Detect which cell encompasses the target text, then output its [x, y] center coordinate. 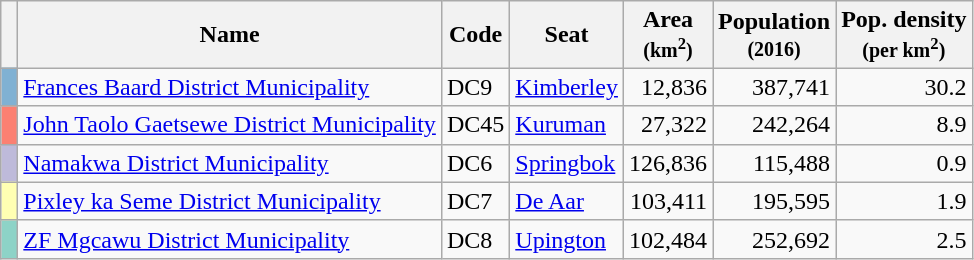
De Aar [567, 201]
103,411 [668, 201]
Code [475, 34]
Seat [567, 34]
27,322 [668, 125]
Upington [567, 239]
Population(2016) [774, 34]
Name [230, 34]
2.5 [904, 239]
252,692 [774, 239]
8.9 [904, 125]
DC6 [475, 163]
Kimberley [567, 87]
242,264 [774, 125]
195,595 [774, 201]
115,488 [774, 163]
Namakwa District Municipality [230, 163]
DC45 [475, 125]
Pop. density(per km2) [904, 34]
387,741 [774, 87]
DC8 [475, 239]
DC7 [475, 201]
126,836 [668, 163]
Area(km2) [668, 34]
DC9 [475, 87]
12,836 [668, 87]
Kuruman [567, 125]
ZF Mgcawu District Municipality [230, 239]
102,484 [668, 239]
Frances Baard District Municipality [230, 87]
Pixley ka Seme District Municipality [230, 201]
Springbok [567, 163]
1.9 [904, 201]
0.9 [904, 163]
John Taolo Gaetsewe District Municipality [230, 125]
30.2 [904, 87]
